Return (x, y) of the center of cell containing provided text 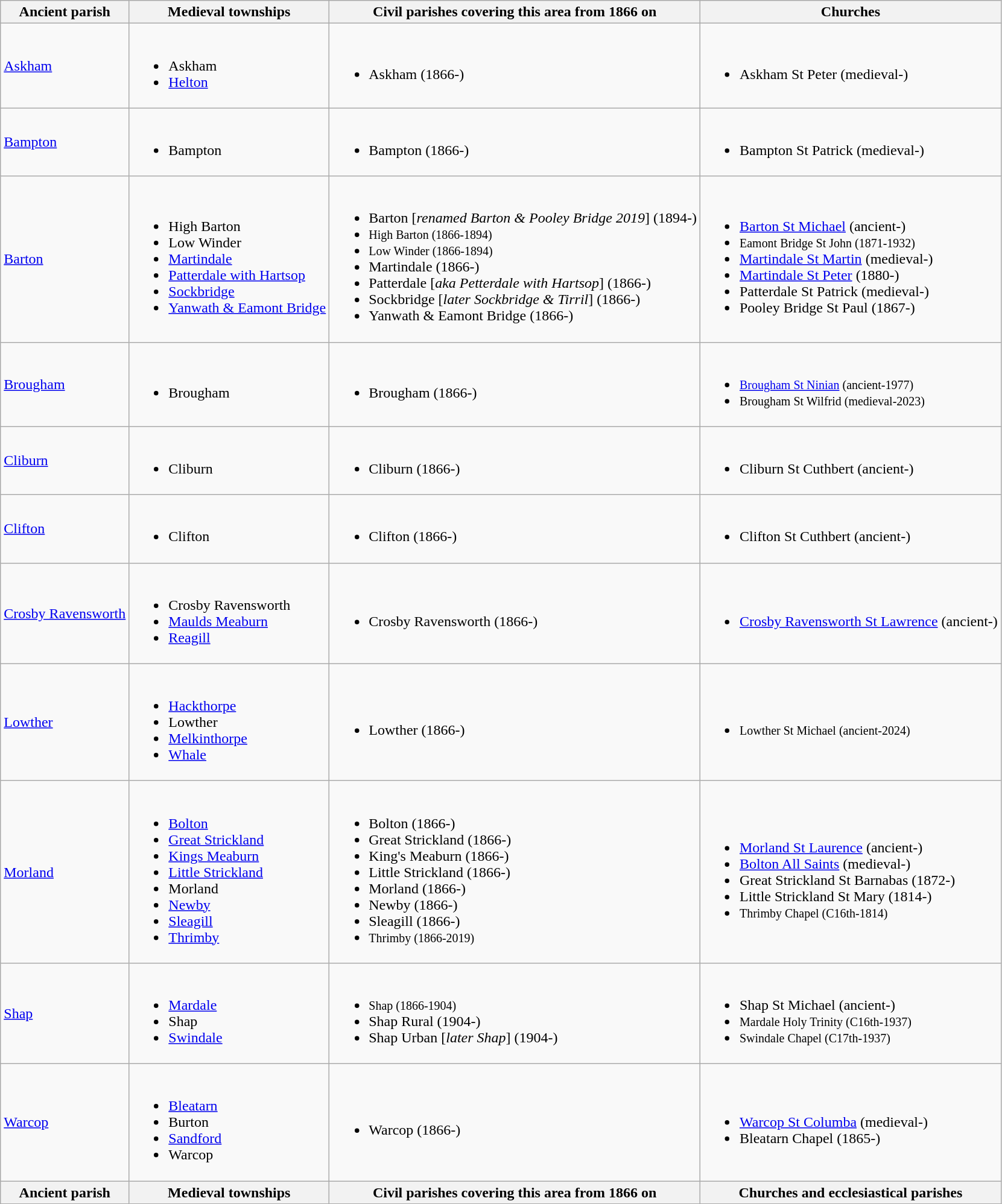
Cliburn St Cuthbert (ancient-) (851, 461)
Askham St Peter (medieval-) (851, 66)
Morland (65, 872)
Barton (65, 259)
Churches and ecclesiastical parishes (851, 1193)
Brougham (1866-) (515, 384)
Bolton (1866-)Great Strickland (1866-)King's Meaburn (1866-)Little Strickland (1866-)Morland (1866-)Newby (1866-)Sleagill (1866-)Thrimby (1866-2019) (515, 872)
Churches (851, 12)
Clifton (1866-) (515, 528)
Bampton St Patrick (medieval-) (851, 142)
Cliburn (1866-) (515, 461)
BoltonGreat StricklandKings MeaburnLittle StricklandMorlandNewbySleagillThrimby (229, 872)
Lowther St Michael (ancient-2024) (851, 722)
Shap (65, 1013)
Brougham St Ninian (ancient-1977)Brougham St Wilfrid (medieval-2023) (851, 384)
AskhamHelton (229, 66)
Warcop (65, 1122)
Crosby Ravensworth (1866-) (515, 613)
Shap St Michael (ancient-)Mardale Holy Trinity (C16th-1937)Swindale Chapel (C17th-1937) (851, 1013)
Lowther (1866-) (515, 722)
Lowther (65, 722)
Askham (65, 66)
Shap (1866-1904)Shap Rural (1904-)Shap Urban [later Shap] (1904-) (515, 1013)
Warcop (1866-) (515, 1122)
MardaleShapSwindale (229, 1013)
Crosby Ravensworth (65, 613)
Crosby RavensworthMaulds MeaburnReagill (229, 613)
Bampton (1866-) (515, 142)
HackthorpeLowtherMelkinthorpeWhale (229, 722)
BleatarnBurtonSandfordWarcop (229, 1122)
Clifton St Cuthbert (ancient-) (851, 528)
Crosby Ravensworth St Lawrence (ancient-) (851, 613)
High BartonLow WinderMartindalePatterdale with HartsopSockbridgeYanwath & Eamont Bridge (229, 259)
Askham (1866-) (515, 66)
Warcop St Columba (medieval-)Bleatarn Chapel (1865-) (851, 1122)
